Scan for the cell matching the given text and deliver its [X, Y] coordinate at center. 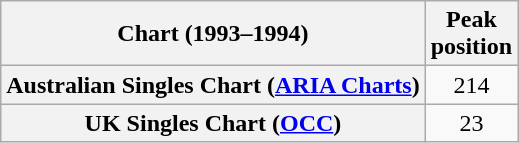
Chart (1993–1994) [213, 34]
Australian Singles Chart (ARIA Charts) [213, 85]
UK Singles Chart (OCC) [213, 123]
23 [471, 123]
Peak position [471, 34]
214 [471, 85]
